Determine the (x, y) coordinate at the center of the cell enclosing the given text.  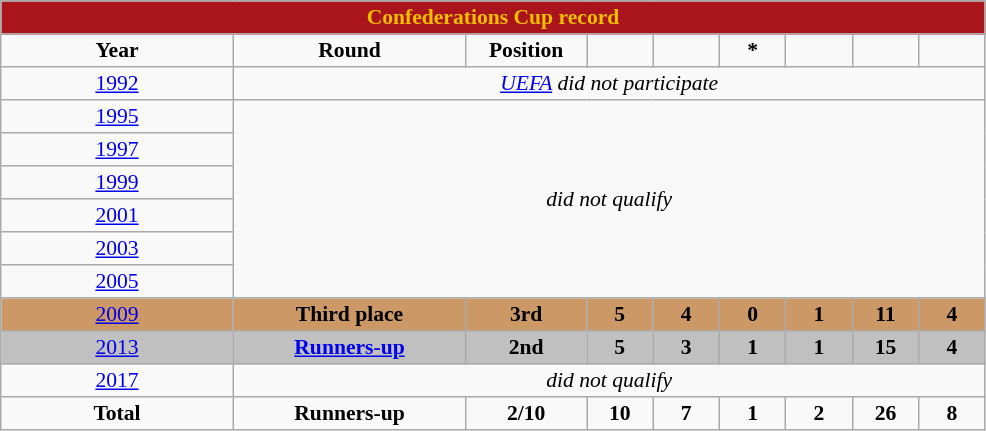
2009 (117, 314)
* (752, 50)
15 (885, 348)
1999 (117, 182)
7 (686, 414)
Round (349, 50)
2003 (117, 248)
Total (117, 414)
8 (952, 414)
26 (885, 414)
2 (819, 414)
2/10 (526, 414)
11 (885, 314)
2nd (526, 348)
3 (686, 348)
2001 (117, 216)
Year (117, 50)
UEFA did not participate (609, 84)
2013 (117, 348)
Confederations Cup record (493, 18)
1992 (117, 84)
Position (526, 50)
Third place (349, 314)
1997 (117, 150)
10 (620, 414)
1995 (117, 116)
3rd (526, 314)
2017 (117, 380)
2005 (117, 282)
0 (752, 314)
